Find where the given text appears and provide that cell's center as (x, y) coordinate. 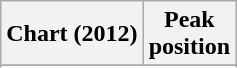
Chart (2012) (72, 34)
Peakposition (189, 34)
